For the text-containing cell, return its midpoint in [x, y] coordinate format. 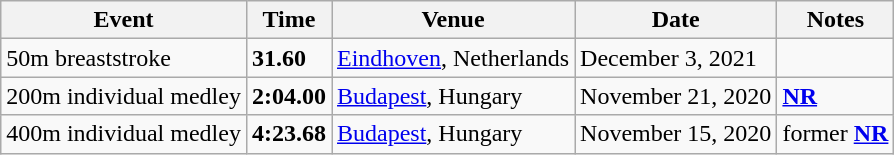
November 15, 2020 [676, 134]
31.60 [288, 58]
Notes [836, 20]
400m individual medley [124, 134]
Venue [454, 20]
December 3, 2021 [676, 58]
Date [676, 20]
50m breaststroke [124, 58]
4:23.68 [288, 134]
NR [836, 96]
2:04.00 [288, 96]
200m individual medley [124, 96]
Time [288, 20]
Eindhoven, Netherlands [454, 58]
Event [124, 20]
former NR [836, 134]
November 21, 2020 [676, 96]
